Extract the [x, y] coordinate from the center of the cell holding the provided text.  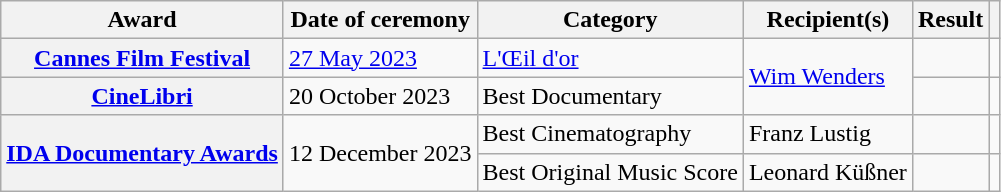
Franz Lustig [828, 134]
Date of ceremony [380, 20]
IDA Documentary Awards [142, 153]
12 December 2023 [380, 153]
L'Œil d'or [610, 58]
Result [950, 20]
Leonard Küßner [828, 172]
Best Original Music Score [610, 172]
Category [610, 20]
20 October 2023 [380, 96]
Recipient(s) [828, 20]
27 May 2023 [380, 58]
Award [142, 20]
CineLibri [142, 96]
Best Documentary [610, 96]
Wim Wenders [828, 77]
Cannes Film Festival [142, 58]
Best Cinematography [610, 134]
